Scan for the cell matching the given text and deliver its [X, Y] coordinate at center. 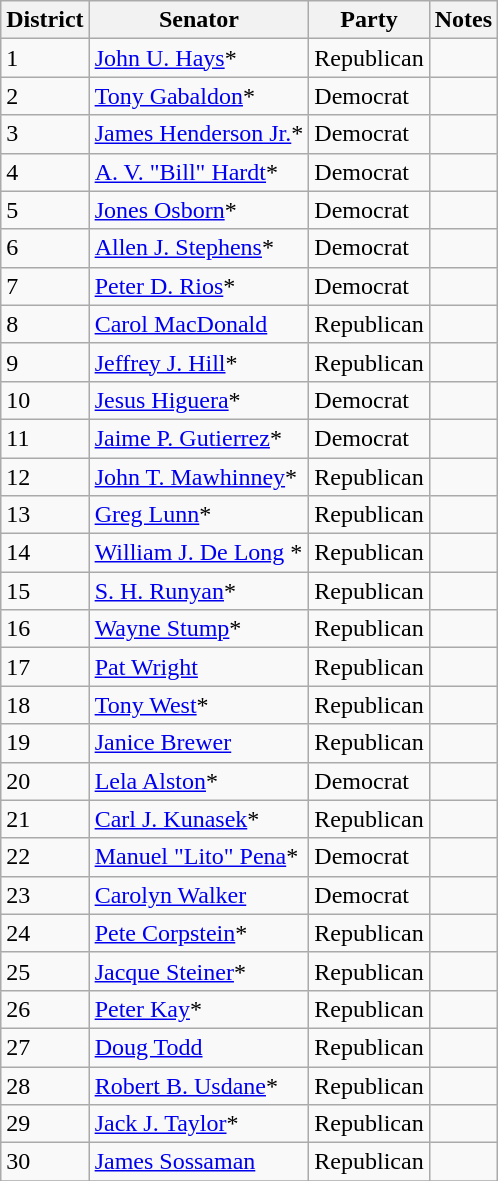
9 [45, 362]
10 [45, 400]
S. H. Runyan* [199, 591]
Jack J. Taylor* [199, 1124]
A. V. "Bill" Hardt* [199, 172]
Jeffrey J. Hill* [199, 362]
Peter D. Rios* [199, 286]
Carol MacDonald [199, 324]
11 [45, 438]
22 [45, 857]
20 [45, 781]
Manuel "Lito" Pena* [199, 857]
Jones Osborn* [199, 210]
29 [45, 1124]
Lela Alston* [199, 781]
18 [45, 705]
3 [45, 134]
27 [45, 1047]
Carolyn Walker [199, 895]
Greg Lunn* [199, 515]
Pat Wright [199, 667]
15 [45, 591]
Janice Brewer [199, 743]
Wayne Stump* [199, 629]
Senator [199, 20]
7 [45, 286]
24 [45, 933]
2 [45, 96]
5 [45, 210]
25 [45, 971]
19 [45, 743]
Allen J. Stephens* [199, 248]
16 [45, 629]
Robert B. Usdane* [199, 1085]
Tony Gabaldon* [199, 96]
28 [45, 1085]
Pete Corpstein* [199, 933]
12 [45, 477]
Notes [463, 20]
Jesus Higuera* [199, 400]
Carl J. Kunasek* [199, 819]
James Henderson Jr.* [199, 134]
Peter Kay* [199, 1009]
14 [45, 553]
30 [45, 1162]
John U. Hays* [199, 58]
1 [45, 58]
Doug Todd [199, 1047]
26 [45, 1009]
District [45, 20]
John T. Mawhinney* [199, 477]
Tony West* [199, 705]
Jaime P. Gutierrez* [199, 438]
James Sossaman [199, 1162]
Party [369, 20]
17 [45, 667]
23 [45, 895]
8 [45, 324]
Jacque Steiner* [199, 971]
4 [45, 172]
William J. De Long * [199, 553]
13 [45, 515]
6 [45, 248]
21 [45, 819]
